Capture the cell that displays the provided text and extract its [x, y] central coordinate. 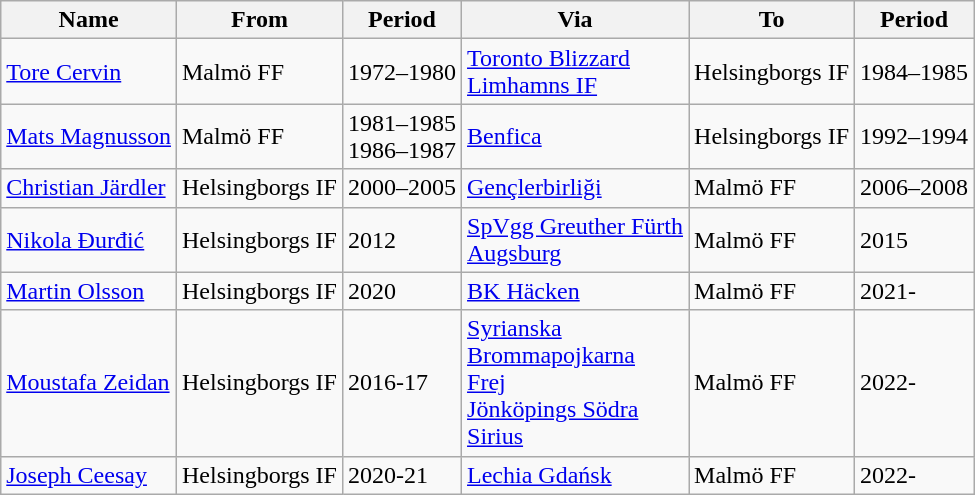
Gençlerbirliği [576, 188]
1992–1994 [914, 136]
Mats Magnusson [89, 136]
1984–1985 [914, 72]
BK Häcken [576, 291]
2012 [402, 240]
To [772, 20]
2006–2008 [914, 188]
Martin Olsson [89, 291]
Benfica [576, 136]
1981–19851986–1987 [402, 136]
Nikola Đurđić [89, 240]
Lechia Gdańsk [576, 475]
2020 [402, 291]
1972–1980 [402, 72]
2000–2005 [402, 188]
2015 [914, 240]
From [259, 20]
Tore Cervin [89, 72]
Toronto BlizzardLimhamns IF [576, 72]
Christian Järdler [89, 188]
Name [89, 20]
SyrianskaBrommapojkarnaFrejJönköpings SödraSirius [576, 383]
Via [576, 20]
2021- [914, 291]
Moustafa Zeidan [89, 383]
2020-21 [402, 475]
2016-17 [402, 383]
SpVgg Greuther FürthAugsburg [576, 240]
Joseph Ceesay [89, 475]
